Scan for the cell matching the given text and deliver its [X, Y] coordinate at center. 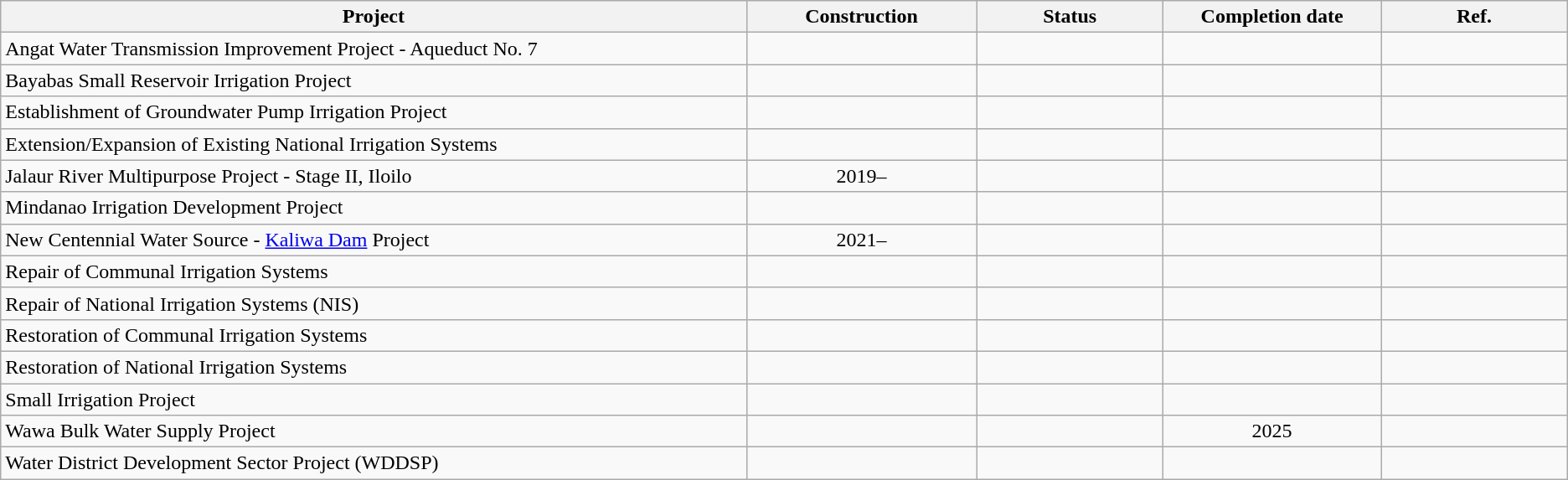
Jalaur River Multipurpose Project - Stage II, Iloilo [374, 176]
Construction [861, 17]
Mindanao Irrigation Development Project [374, 208]
2021– [861, 240]
Repair of National Irrigation Systems (NIS) [374, 303]
Completion date [1272, 17]
2019– [861, 176]
Extension/Expansion of Existing National Irrigation Systems [374, 144]
Ref. [1474, 17]
Angat Water Transmission Improvement Project - Aqueduct No. 7 [374, 49]
Repair of Communal Irrigation Systems [374, 271]
Bayabas Small Reservoir Irrigation Project [374, 80]
Wawa Bulk Water Supply Project [374, 431]
Water District Development Sector Project (WDDSP) [374, 463]
2025 [1272, 431]
Status [1070, 17]
Project [374, 17]
Restoration of National Irrigation Systems [374, 367]
New Centennial Water Source - Kaliwa Dam Project [374, 240]
Restoration of Communal Irrigation Systems [374, 335]
Small Irrigation Project [374, 400]
Establishment of Groundwater Pump Irrigation Project [374, 112]
